Capture the cell that displays the provided text and extract its (x, y) central coordinate. 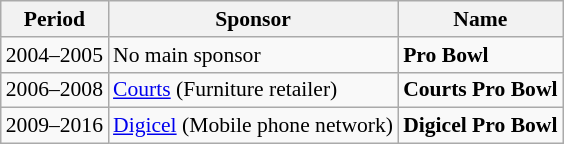
Name (480, 19)
2004–2005 (54, 55)
Courts (Furniture retailer) (253, 90)
Courts Pro Bowl (480, 90)
Period (54, 19)
Digicel (Mobile phone network) (253, 126)
Digicel Pro Bowl (480, 126)
2006–2008 (54, 90)
2009–2016 (54, 126)
Sponsor (253, 19)
Pro Bowl (480, 55)
No main sponsor (253, 55)
